Return (x, y) of the center of cell containing provided text 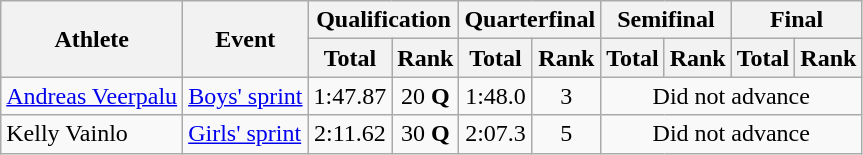
30 Q (426, 134)
Boys' sprint (246, 96)
1:47.87 (350, 96)
Quarterfinal (530, 20)
Andreas Veerpalu (92, 96)
Qualification (384, 20)
Athlete (92, 39)
Final (796, 20)
2:07.3 (496, 134)
Kelly Vainlo (92, 134)
1:48.0 (496, 96)
2:11.62 (350, 134)
Semifinal (666, 20)
20 Q (426, 96)
5 (566, 134)
3 (566, 96)
Event (246, 39)
Girls' sprint (246, 134)
